Output the (x, y) coordinate of the center of the cell containing the given text.  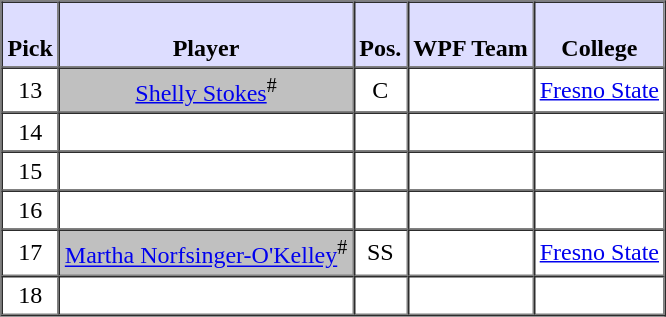
15 (30, 172)
Player (206, 35)
Pick (30, 35)
16 (30, 210)
Pos. (380, 35)
Martha Norfsinger-O'Kelley# (206, 252)
17 (30, 252)
14 (30, 132)
WPF Team (470, 35)
13 (30, 90)
College (600, 35)
18 (30, 294)
C (380, 90)
SS (380, 252)
Shelly Stokes# (206, 90)
